Provide the (x, y) coordinate of the cell's center where the given text is located.  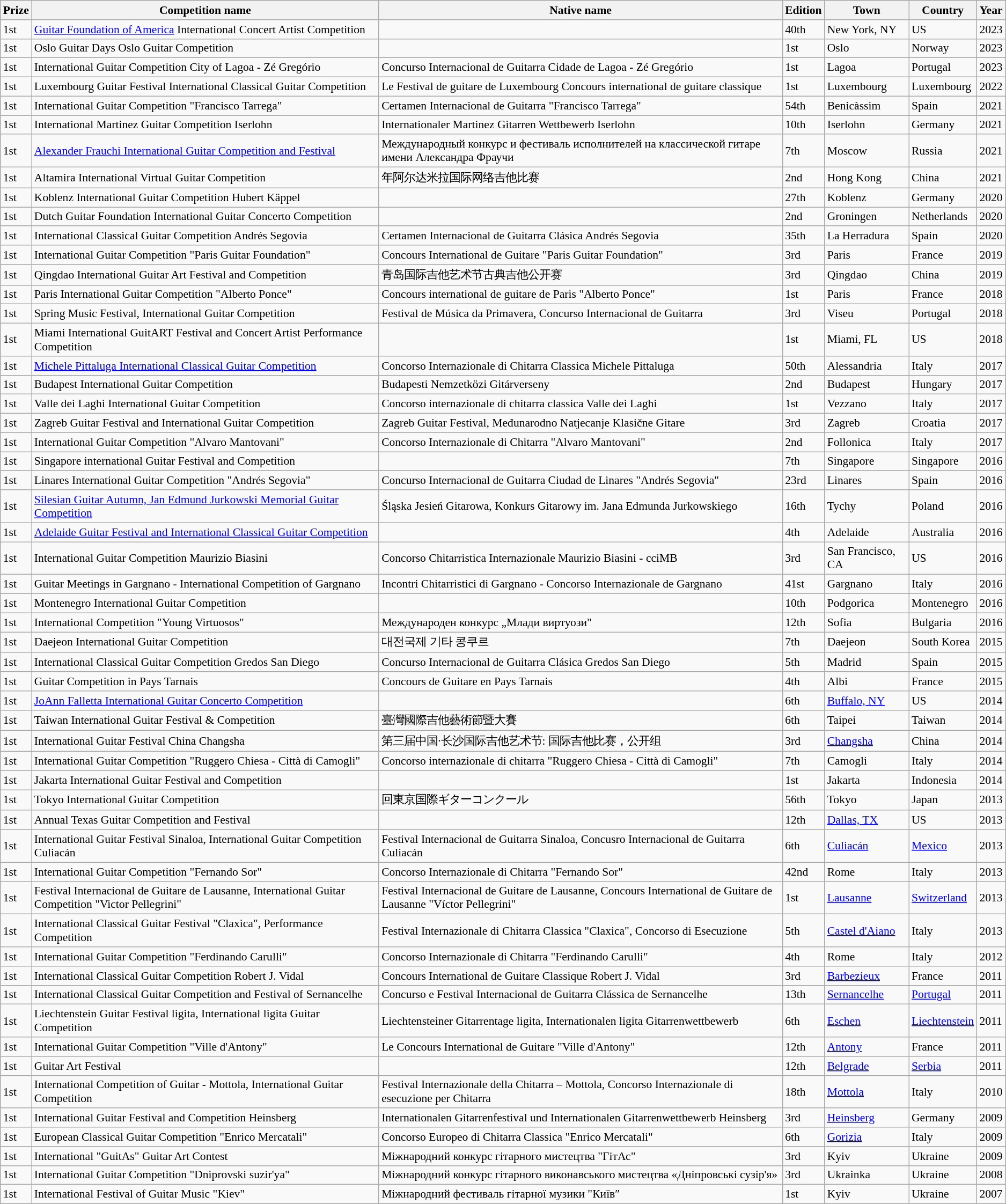
Budapesti Nemzetközi Gitárverseny (581, 385)
Russia (943, 151)
27th (804, 197)
Edition (804, 10)
Guitar Foundation of America International Concert Artist Competition (205, 30)
International Guitar Competition "Paris Guitar Foundation" (205, 255)
European Classical Guitar Competition "Enrico Mercatali" (205, 1137)
Festival Internazionale di Chitarra Classica "Claxica", Concorso di Esecuzione (581, 930)
Culiacán (867, 846)
New York, NY (867, 30)
Zagreb Guitar Festival and International Guitar Competition (205, 423)
Incontri Chitarristici di Gargnano - Concorso Internazionale de Gargnano (581, 584)
Taiwan International Guitar Festival & Competition (205, 720)
Silesian Guitar Autumn, Jan Edmund Jurkowski Memorial Guitar Competition (205, 506)
International Guitar Competition "Ruggero Chiesa - Città di Camogli" (205, 761)
Native name (581, 10)
Hungary (943, 385)
International Guitar Competition "Dniprovski suzir'ya" (205, 1175)
South Korea (943, 643)
Concurso e Festival Internacional de Guitarra Clássica de Sernancelhe (581, 995)
Tokyo International Guitar Competition (205, 801)
50th (804, 366)
International Martinez Guitar Competition Iserlohn (205, 125)
Śląska Jesień Gitarowa, Konkurs Gitarowy im. Jana Edmunda Jurkowskiego (581, 506)
Competition name (205, 10)
Tokyo (867, 801)
18th (804, 1091)
40th (804, 30)
Mexico (943, 846)
2008 (990, 1175)
Guitar Competition in Pays Tarnais (205, 681)
Mottola (867, 1091)
Prize (16, 10)
International "GuitAs" Guitar Art Contest (205, 1156)
2007 (990, 1194)
Miami International GuitART Festival and Concert Artist Performance Competition (205, 340)
Madrid (867, 663)
Sernancelhe (867, 995)
Croatia (943, 423)
Bulgaria (943, 622)
青岛国际吉他艺术节古典吉他公开赛 (581, 275)
Year (990, 10)
Concurso Internacional de Guitarra Ciudad de Linares "Andrés Segovia" (581, 481)
Miami, FL (867, 340)
35th (804, 236)
Sofia (867, 622)
Festival Internazionale della Chitarra – Mottola, Concorso Internazionale di esecuzione per Chitarra (581, 1091)
Oslo Guitar Days Oslo Guitar Competition (205, 48)
International Classical Guitar Competition Robert J. Vidal (205, 976)
Guitar Meetings in Gargnano - International Competition of Gargnano (205, 584)
Ukrainka (867, 1175)
Liechtenstein Guitar Festival ligita, International ligita Guitar Competition (205, 1021)
臺灣國際吉他藝術節暨大賽 (581, 720)
Heinsberg (867, 1118)
Gorizia (867, 1137)
Linares (867, 481)
Netherlands (943, 217)
Albi (867, 681)
2022 (990, 87)
Australia (943, 532)
56th (804, 801)
第三届中国·长沙国际吉他艺术节: 国际吉他比赛，公开组 (581, 742)
Certamen Internacional de Guitarra Clásica Andrés Segovia (581, 236)
Liechtenstein (943, 1021)
Lausanne (867, 898)
13th (804, 995)
Buffalo, NY (867, 701)
Zagreb (867, 423)
Le Concours International de Guitare "Ville d'Antony" (581, 1047)
Concurso Internacional de Guitarra Cidade de Lagoa - Zé Gregório (581, 68)
Koblenz (867, 197)
San Francisco, CA (867, 558)
回東京国際ギターコンクール (581, 801)
Moscow (867, 151)
International Classical Guitar Competition and Festival of Sernancelhe (205, 995)
Festival de Música da Primavera, Concurso Internacional de Guitarra (581, 314)
Daejeon International Guitar Competition (205, 643)
Altamira International Virtual Guitar Competition (205, 178)
Paris International Guitar Competition "Alberto Ponce" (205, 295)
La Herradura (867, 236)
Japan (943, 801)
Viseu (867, 314)
Follonica (867, 442)
41st (804, 584)
Concorso Internazionale di Chitarra "Alvaro Mantovani" (581, 442)
2010 (990, 1091)
Міжнародний конкурс гітарного виконавського мистецтва «Дніпровські сузір'я» (581, 1175)
Jakarta International Guitar Festival and Competition (205, 780)
Montenegro (943, 604)
Spring Music Festival, International Guitar Competition (205, 314)
International Guitar Competition "Ferdinando Carulli" (205, 957)
International Classical Guitar Festival "Claxica", Performance Competition (205, 930)
JoAnn Falletta International Guitar Concerto Competition (205, 701)
International Guitar Competition "Ville d'Antony" (205, 1047)
Belgrade (867, 1066)
Taiwan (943, 720)
Gargnano (867, 584)
Le Festival de guitare de Luxembourg Concours international de guitare classique (581, 87)
Qingdao International Guitar Art Festival and Competition (205, 275)
International Festival of Guitar Music "Kiev" (205, 1194)
Vezzano (867, 404)
Concours de Guitare en Pays Tarnais (581, 681)
Changsha (867, 742)
International Guitar Competition "Fernando Sor" (205, 872)
Norway (943, 48)
Hong Kong (867, 178)
Concorso Europeo di Chitarra Classica "Enrico Mercatali" (581, 1137)
Alessandria (867, 366)
42nd (804, 872)
Lagoa (867, 68)
Switzerland (943, 898)
International Guitar Competition Maurizio Biasini (205, 558)
Daejeon (867, 643)
Internationaler Martinez Gitarren Wettbewerb Iserlohn (581, 125)
Michele Pittaluga International Classical Guitar Competition (205, 366)
Festival Internacional de Guitarra Sinaloa, Concusro Internacional de Guitarra Culiacán (581, 846)
年阿尔达米拉国际网络吉他比赛 (581, 178)
Concorso internazionale di chitarra classica Valle dei Laghi (581, 404)
Liechtensteiner Gitarrentage ligita, Internationalen ligita Gitarrenwettbewerb (581, 1021)
Jakarta (867, 780)
Alexander Frauchi International Guitar Competition and Festival (205, 151)
International Guitar Competition City of Lagoa - Zé Gregório (205, 68)
International Guitar Festival and Competition Heinsberg (205, 1118)
Concorso Internazionale di Chitarra "Ferdinando Carulli" (581, 957)
Certamen Internacional de Guitarra "Francisco Tarrega" (581, 106)
Concours International de Guitare "Paris Guitar Foundation" (581, 255)
Concours International de Guitare Classique Robert J. Vidal (581, 976)
Concorso internazionale di chitarra "Ruggero Chiesa - Città di Camogli" (581, 761)
Indonesia (943, 780)
Concorso Internazionale di Chitarra "Fernando Sor" (581, 872)
Festival Internacional de Guitare de Lausanne, Concours International de Guitare de Lausanne "Víctor Pellegrini" (581, 898)
Koblenz International Guitar Competition Hubert Käppel (205, 197)
International Competition of Guitar - Mottola, International Guitar Competition (205, 1091)
Poland (943, 506)
2012 (990, 957)
International Guitar Competition "Francisco Tarrega" (205, 106)
Guitar Art Festival (205, 1066)
Dallas, TX (867, 820)
Montenegro International Guitar Competition (205, 604)
Concours international de guitare de Paris "Alberto Ponce" (581, 295)
23rd (804, 481)
Qingdao (867, 275)
Міжнародний конкурс гітарного мистецтва "ГітАс" (581, 1156)
Annual Texas Guitar Competition and Festival (205, 820)
Valle dei Laghi International Guitar Competition (205, 404)
International Classical Guitar Competition Gredos San Diego (205, 663)
16th (804, 506)
Serbia (943, 1066)
Adelaide Guitar Festival and International Classical Guitar Competition (205, 532)
Town (867, 10)
Podgorica (867, 604)
Castel d'Aiano (867, 930)
54th (804, 106)
Zagreb Guitar Festival, Međunarodno Natjecanje Klasične Gitare (581, 423)
Міжнародний фестиваль гітарної музики "Київ″ (581, 1194)
Groningen (867, 217)
Linares International Guitar Competition "Andrés Segovia" (205, 481)
International Classical Guitar Competition Andrés Segovia (205, 236)
Concorso Chitarristica Internazionale Maurizio Biasini - cciMB (581, 558)
International Guitar Competition "Alvaro Mantovani" (205, 442)
Международный конкурс и фестиваль исполнителей на классической гитаре имени Александра Фраучи (581, 151)
Barbezieux (867, 976)
Budapest International Guitar Competition (205, 385)
Adelaide (867, 532)
Concorso Internazionale di Chitarra Classica Michele Pittaluga (581, 366)
Concurso Internacional de Guitarra Clásica Gredos San Diego (581, 663)
Eschen (867, 1021)
International Guitar Festival China Changsha (205, 742)
Internationalen Gitarrenfestival und Internationalen Gitarrenwettbewerb Heinsberg (581, 1118)
Iserlohn (867, 125)
Country (943, 10)
Tychy (867, 506)
Camogli (867, 761)
Antony (867, 1047)
Singapore international Guitar Festival and Competition (205, 461)
International Competition "Young Virtuosos" (205, 622)
Luxembourg Guitar Festival International Classical Guitar Competition (205, 87)
Budapest (867, 385)
International Guitar Festival Sinaloa, International Guitar Competition Culiacán (205, 846)
Dutch Guitar Foundation International Guitar Concerto Competition (205, 217)
Международен конкурс „Млади виртуози" (581, 622)
Benicàssim (867, 106)
대전국제 기타 콩쿠르 (581, 643)
Oslo (867, 48)
Festival Internacional de Guitare de Lausanne, International Guitar Competition "Victor Pellegrini" (205, 898)
Taipei (867, 720)
